Scan for the cell matching the given text and deliver its [x, y] coordinate at center. 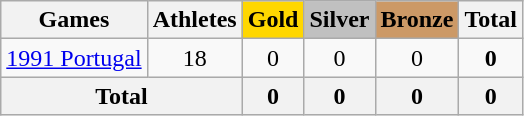
Athletes [194, 20]
Gold [273, 20]
Bronze [417, 20]
Silver [340, 20]
1991 Portugal [74, 58]
Games [74, 20]
18 [194, 58]
